Capture the cell that displays the provided text and extract its [X, Y] central coordinate. 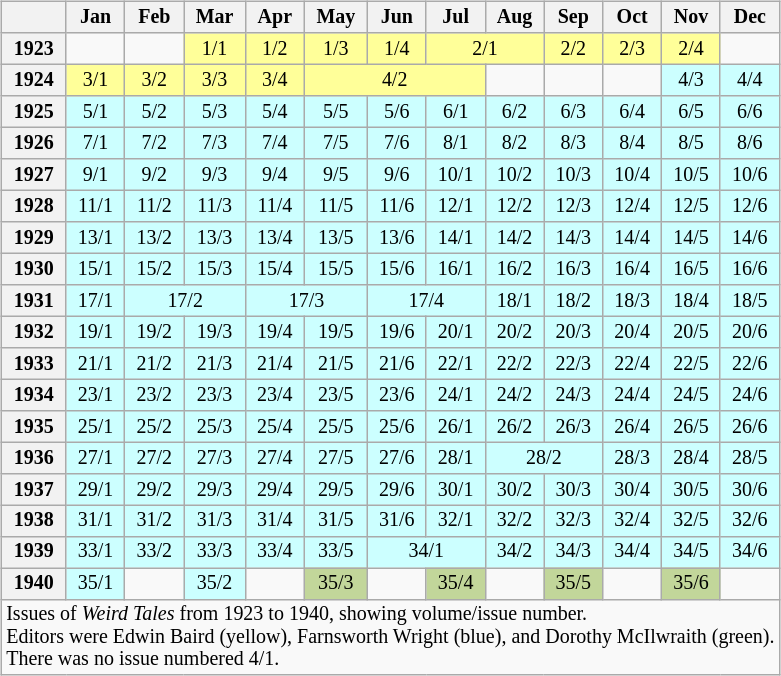
12/5 [692, 206]
1924 [34, 80]
17/3 [306, 300]
11/2 [154, 206]
27/5 [336, 458]
29/5 [336, 490]
27/6 [396, 458]
Sep [574, 18]
27/3 [215, 458]
19/5 [336, 332]
13/4 [274, 238]
1928 [34, 206]
5/5 [336, 112]
25/3 [215, 426]
20/2 [514, 332]
4/2 [394, 80]
18/3 [632, 300]
15/6 [396, 268]
16/5 [692, 268]
23/4 [274, 394]
32/2 [514, 520]
18/1 [514, 300]
5/3 [215, 112]
2/1 [485, 48]
Oct [632, 18]
30/6 [750, 490]
20/4 [632, 332]
14/6 [750, 238]
3/4 [274, 80]
5/6 [396, 112]
15/5 [336, 268]
16/4 [632, 268]
19/6 [396, 332]
Jul [456, 18]
1/3 [336, 48]
Jan [96, 18]
2/4 [692, 48]
Mar [215, 18]
8/6 [750, 144]
6/2 [514, 112]
31/1 [96, 520]
34/3 [574, 552]
29/4 [274, 490]
19/4 [274, 332]
13/1 [96, 238]
5/4 [274, 112]
29/2 [154, 490]
11/4 [274, 206]
Aug [514, 18]
Dec [750, 18]
11/3 [215, 206]
30/4 [632, 490]
7/4 [274, 144]
21/2 [154, 364]
32/1 [456, 520]
16/2 [514, 268]
23/6 [396, 394]
34/1 [426, 552]
35/6 [692, 584]
24/6 [750, 394]
21/6 [396, 364]
12/3 [574, 206]
35/2 [215, 584]
4/4 [750, 80]
29/3 [215, 490]
15/4 [274, 268]
14/3 [574, 238]
20/1 [456, 332]
28/3 [632, 458]
12/4 [632, 206]
1927 [34, 174]
34/6 [750, 552]
8/5 [692, 144]
24/3 [574, 394]
22/5 [692, 364]
9/5 [336, 174]
35/3 [336, 584]
35/1 [96, 584]
6/1 [456, 112]
6/6 [750, 112]
7/2 [154, 144]
1931 [34, 300]
4/3 [692, 80]
9/6 [396, 174]
Apr [274, 18]
10/1 [456, 174]
Jun [396, 18]
15/2 [154, 268]
34/5 [692, 552]
33/1 [96, 552]
19/2 [154, 332]
1925 [34, 112]
8/2 [514, 144]
20/6 [750, 332]
20/3 [574, 332]
23/5 [336, 394]
12/6 [750, 206]
26/2 [514, 426]
1930 [34, 268]
22/3 [574, 364]
11/5 [336, 206]
6/4 [632, 112]
3/1 [96, 80]
19/3 [215, 332]
22/4 [632, 364]
1929 [34, 238]
1926 [34, 144]
17/4 [426, 300]
1923 [34, 48]
21/1 [96, 364]
3/2 [154, 80]
31/2 [154, 520]
8/1 [456, 144]
2/3 [632, 48]
33/2 [154, 552]
3/3 [215, 80]
27/1 [96, 458]
16/1 [456, 268]
1937 [34, 490]
25/5 [336, 426]
28/5 [750, 458]
25/2 [154, 426]
28/2 [544, 458]
13/2 [154, 238]
10/5 [692, 174]
5/2 [154, 112]
1/2 [274, 48]
Nov [692, 18]
26/3 [574, 426]
15/1 [96, 268]
9/3 [215, 174]
30/2 [514, 490]
31/4 [274, 520]
24/2 [514, 394]
12/2 [514, 206]
31/5 [336, 520]
31/6 [396, 520]
30/5 [692, 490]
1935 [34, 426]
32/6 [750, 520]
9/2 [154, 174]
6/3 [574, 112]
8/4 [632, 144]
32/3 [574, 520]
22/2 [514, 364]
18/2 [574, 300]
13/6 [396, 238]
14/4 [632, 238]
5/1 [96, 112]
13/5 [336, 238]
34/2 [514, 552]
Feb [154, 18]
7/3 [215, 144]
33/3 [215, 552]
21/4 [274, 364]
May [336, 18]
19/1 [96, 332]
20/5 [692, 332]
1932 [34, 332]
26/1 [456, 426]
14/5 [692, 238]
9/4 [274, 174]
1936 [34, 458]
18/4 [692, 300]
26/5 [692, 426]
34/4 [632, 552]
10/6 [750, 174]
15/3 [215, 268]
33/5 [336, 552]
29/6 [396, 490]
21/5 [336, 364]
23/1 [96, 394]
25/6 [396, 426]
26/4 [632, 426]
12/1 [456, 206]
7/1 [96, 144]
21/3 [215, 364]
28/1 [456, 458]
13/3 [215, 238]
23/3 [215, 394]
1934 [34, 394]
22/6 [750, 364]
35/4 [456, 584]
6/5 [692, 112]
30/1 [456, 490]
18/5 [750, 300]
35/5 [574, 584]
30/3 [574, 490]
14/2 [514, 238]
16/3 [574, 268]
27/4 [274, 458]
11/6 [396, 206]
1/1 [215, 48]
32/4 [632, 520]
31/3 [215, 520]
1/4 [396, 48]
33/4 [274, 552]
29/1 [96, 490]
11/1 [96, 206]
17/1 [96, 300]
26/6 [750, 426]
24/4 [632, 394]
9/1 [96, 174]
28/4 [692, 458]
16/6 [750, 268]
2/2 [574, 48]
24/1 [456, 394]
10/3 [574, 174]
1933 [34, 364]
23/2 [154, 394]
32/5 [692, 520]
10/2 [514, 174]
17/2 [186, 300]
25/1 [96, 426]
7/5 [336, 144]
10/4 [632, 174]
14/1 [456, 238]
1939 [34, 552]
8/3 [574, 144]
1940 [34, 584]
25/4 [274, 426]
1938 [34, 520]
24/5 [692, 394]
22/1 [456, 364]
27/2 [154, 458]
7/6 [396, 144]
